Identify which cell holds the provided text, then report its [x, y] central coordinate. 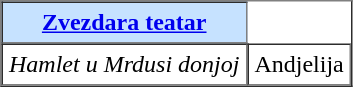
Andjelija [299, 65]
Zvezdara teatar [124, 23]
Hamlet u Mrdusi donjoj [124, 65]
